Extract the (x, y) coordinate from the center of the cell holding the provided text.  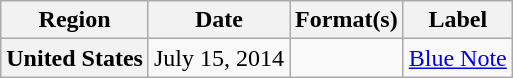
Region (75, 20)
Format(s) (347, 20)
United States (75, 58)
July 15, 2014 (218, 58)
Date (218, 20)
Label (458, 20)
Blue Note (458, 58)
